Extract the (X, Y) coordinate from the center of the cell holding the provided text.  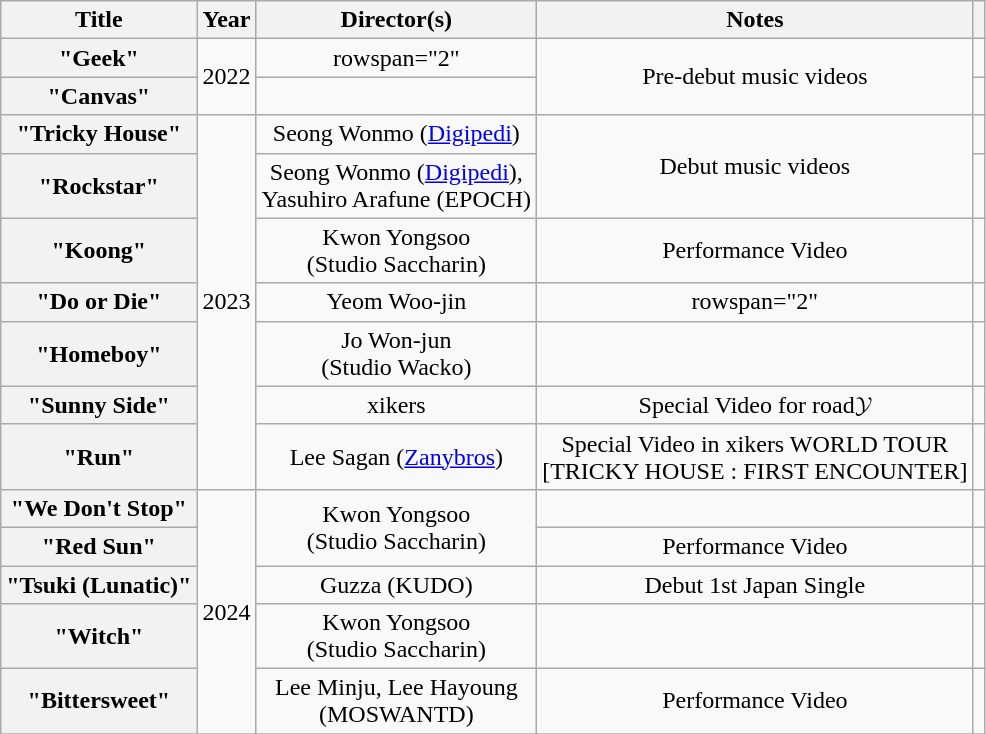
Debut 1st Japan Single (755, 585)
"Sunny Side" (99, 405)
Pre-debut music videos (755, 77)
Lee Minju, Lee Hayoung(MOSWANTD) (396, 702)
"Do or Die" (99, 302)
Special Video in xikers WORLD TOUR[TRICKY HOUSE : FIRST ENCOUNTER] (755, 456)
Notes (755, 20)
Title (99, 20)
Guzza (KUDO) (396, 585)
Director(s) (396, 20)
"Tricky House" (99, 134)
Jo Won-jun(Studio Wacko) (396, 354)
"Geek" (99, 58)
Special Video for road𝓨 (755, 405)
xikers (396, 405)
"Rockstar" (99, 186)
"We Don't Stop" (99, 508)
"Koong" (99, 250)
2022 (226, 77)
Seong Wonmo (Digipedi) (396, 134)
2024 (226, 611)
Year (226, 20)
"Bittersweet" (99, 702)
"Homeboy" (99, 354)
Lee Sagan (Zanybros) (396, 456)
"Tsuki (Lunatic)" (99, 585)
Debut music videos (755, 166)
"Canvas" (99, 96)
2023 (226, 302)
Seong Wonmo (Digipedi),Yasuhiro Arafune (EPOCH) (396, 186)
Yeom Woo-jin (396, 302)
"Red Sun" (99, 546)
"Witch" (99, 636)
"Run" (99, 456)
